Determine the (x, y) coordinate at the center of the cell enclosing the given text.  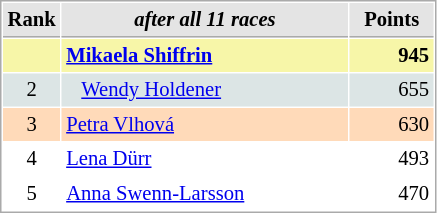
4 (32, 158)
493 (392, 158)
3 (32, 124)
Wendy Holdener (205, 90)
Mikaela Shiffrin (205, 56)
Lena Dürr (205, 158)
Points (392, 20)
after all 11 races (205, 20)
630 (392, 124)
655 (392, 90)
Anna Swenn-Larsson (205, 194)
5 (32, 194)
2 (32, 90)
Rank (32, 20)
470 (392, 194)
945 (392, 56)
Petra Vlhová (205, 124)
